Identify which cell holds the provided text, then report its [X, Y] central coordinate. 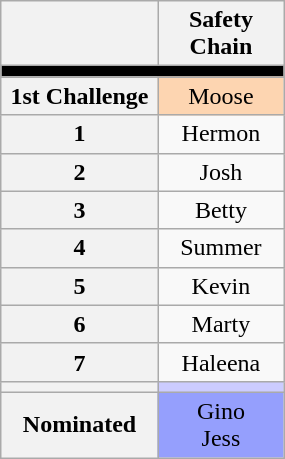
Kevin [220, 286]
1st Challenge [80, 96]
Marty [220, 324]
Summer [220, 248]
4 [80, 248]
Hermon [220, 134]
2 [80, 172]
Moose [220, 96]
3 [80, 210]
6 [80, 324]
7 [80, 362]
Josh [220, 172]
Safety Chain [220, 34]
GinoJess [220, 424]
Betty [220, 210]
Haleena [220, 362]
1 [80, 134]
Nominated [80, 424]
5 [80, 286]
